Return the (X, Y) coordinate for the center point of the cell that contains the specified text.  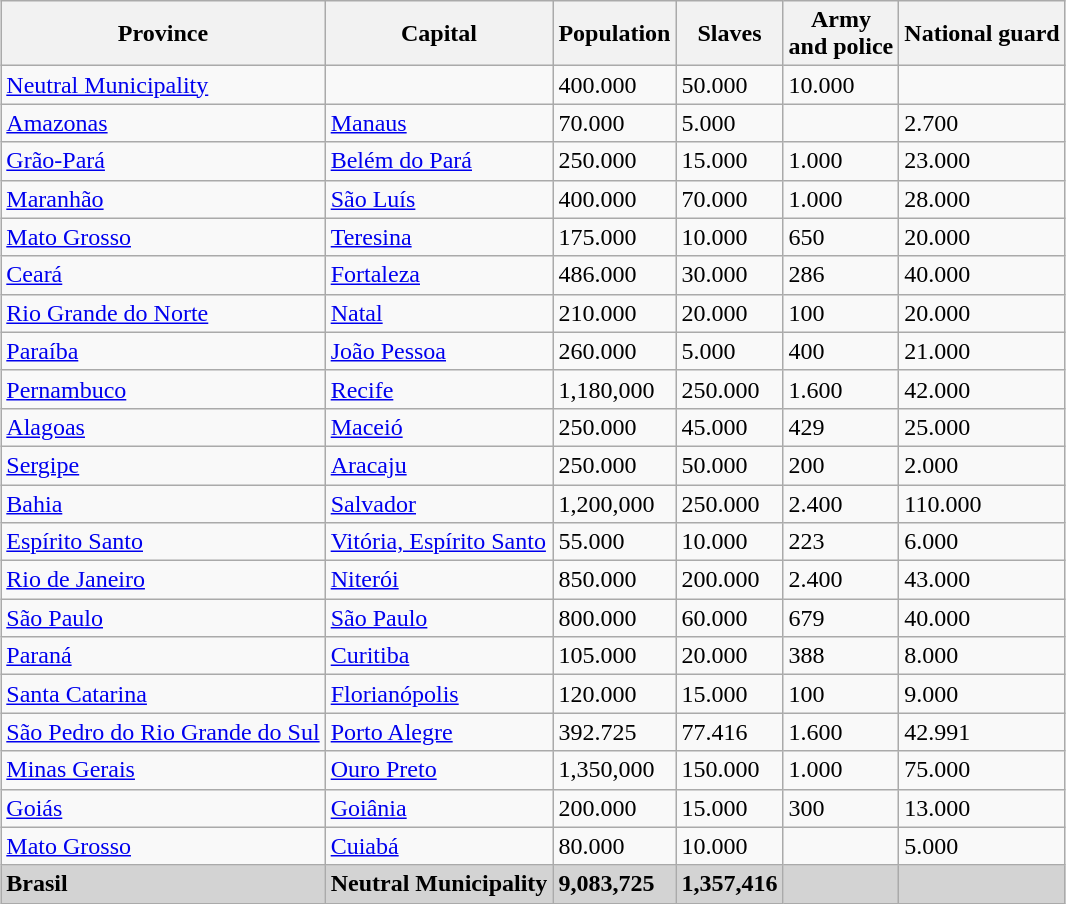
Espírito Santo (163, 542)
388 (841, 656)
260.000 (614, 351)
Pernambuco (163, 389)
23.000 (982, 161)
45.000 (730, 427)
Minas Gerais (163, 770)
9.000 (982, 694)
Goiânia (439, 808)
João Pessoa (439, 351)
Salvador (439, 503)
9,083,725 (614, 884)
650 (841, 237)
Bahia (163, 503)
2.000 (982, 465)
21.000 (982, 351)
1,180,000 (614, 389)
Rio Grande do Norte (163, 313)
Brasil (163, 884)
Province (163, 34)
429 (841, 427)
Niterói (439, 580)
Cuiabá (439, 846)
110.000 (982, 503)
Population (614, 34)
Vitória, Espírito Santo (439, 542)
Florianópolis (439, 694)
Santa Catarina (163, 694)
Belém do Pará (439, 161)
Alagoas (163, 427)
1,200,000 (614, 503)
Fortaleza (439, 275)
300 (841, 808)
850.000 (614, 580)
28.000 (982, 199)
National guard (982, 34)
200 (841, 465)
Recife (439, 389)
Teresina (439, 237)
Grão-Pará (163, 161)
30.000 (730, 275)
42.000 (982, 389)
1,350,000 (614, 770)
679 (841, 618)
Porto Alegre (439, 732)
800.000 (614, 618)
Slaves (730, 34)
Goiás (163, 808)
8.000 (982, 656)
486.000 (614, 275)
Armyand police (841, 34)
2.700 (982, 123)
Paraíba (163, 351)
75.000 (982, 770)
1,357,416 (730, 884)
120.000 (614, 694)
80.000 (614, 846)
Ceará (163, 275)
Rio de Janeiro (163, 580)
Manaus (439, 123)
55.000 (614, 542)
Sergipe (163, 465)
Maranhão (163, 199)
Paraná (163, 656)
105.000 (614, 656)
Maceió (439, 427)
Ouro Preto (439, 770)
223 (841, 542)
210.000 (614, 313)
60.000 (730, 618)
Capital (439, 34)
25.000 (982, 427)
São Luís (439, 199)
77.416 (730, 732)
175.000 (614, 237)
392.725 (614, 732)
400 (841, 351)
150.000 (730, 770)
São Pedro do Rio Grande do Sul (163, 732)
6.000 (982, 542)
Natal (439, 313)
Amazonas (163, 123)
43.000 (982, 580)
Aracaju (439, 465)
13.000 (982, 808)
286 (841, 275)
42.991 (982, 732)
Curitiba (439, 656)
